Scan for the cell matching the given text and deliver its [X, Y] coordinate at center. 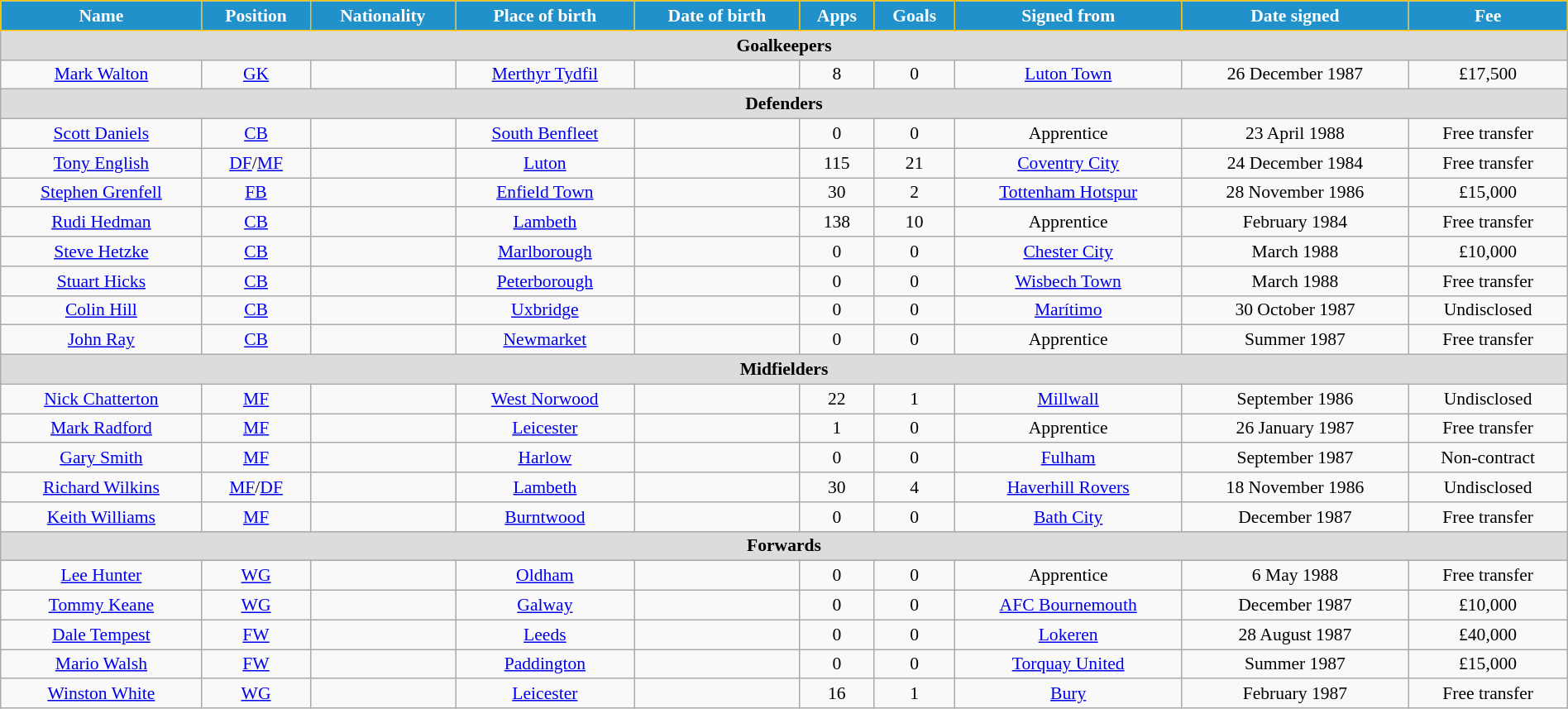
Lee Hunter [101, 576]
30 October 1987 [1295, 310]
Wisbech Town [1068, 281]
Keith Williams [101, 517]
£17,500 [1488, 74]
John Ray [101, 340]
September 1987 [1295, 458]
21 [915, 163]
Richard Wilkins [101, 487]
Galway [546, 606]
Place of birth [546, 16]
Uxbridge [546, 310]
18 November 1986 [1295, 487]
AFC Bournemouth [1068, 606]
Coventry City [1068, 163]
Enfield Town [546, 193]
10 [915, 223]
2 [915, 193]
138 [837, 223]
Tommy Keane [101, 606]
Fulham [1068, 458]
Lokeren [1068, 635]
Mario Walsh [101, 664]
February 1987 [1295, 694]
22 [837, 399]
4 [915, 487]
MF/DF [256, 487]
FB [256, 193]
Gary Smith [101, 458]
Luton Town [1068, 74]
Apps [837, 16]
Non-contract [1488, 458]
Harlow [546, 458]
Steve Hetzke [101, 252]
Name [101, 16]
Bath City [1068, 517]
February 1984 [1295, 223]
South Benfleet [546, 134]
Peterborough [546, 281]
Dale Tempest [101, 635]
Burntwood [546, 517]
£40,000 [1488, 635]
GK [256, 74]
DF/MF [256, 163]
Colin Hill [101, 310]
Tottenham Hotspur [1068, 193]
Stephen Grenfell [101, 193]
Stuart Hicks [101, 281]
West Norwood [546, 399]
Leeds [546, 635]
Tony English [101, 163]
Date of birth [717, 16]
115 [837, 163]
26 January 1987 [1295, 429]
Merthyr Tydfil [546, 74]
Rudi Hedman [101, 223]
Haverhill Rovers [1068, 487]
Date signed [1295, 16]
26 December 1987 [1295, 74]
Nationality [383, 16]
Paddington [546, 664]
Mark Radford [101, 429]
Marítimo [1068, 310]
Torquay United [1068, 664]
8 [837, 74]
23 April 1988 [1295, 134]
Luton [546, 163]
Winston White [101, 694]
28 August 1987 [1295, 635]
Chester City [1068, 252]
Mark Walton [101, 74]
Oldham [546, 576]
Bury [1068, 694]
Newmarket [546, 340]
Forwards [784, 546]
28 November 1986 [1295, 193]
Goals [915, 16]
Defenders [784, 104]
Marlborough [546, 252]
Midfielders [784, 370]
24 December 1984 [1295, 163]
16 [837, 694]
Signed from [1068, 16]
Position [256, 16]
Scott Daniels [101, 134]
Nick Chatterton [101, 399]
Millwall [1068, 399]
Fee [1488, 16]
Goalkeepers [784, 46]
September 1986 [1295, 399]
6 May 1988 [1295, 576]
